Extract the [x, y] coordinate from the center of the cell holding the provided text.  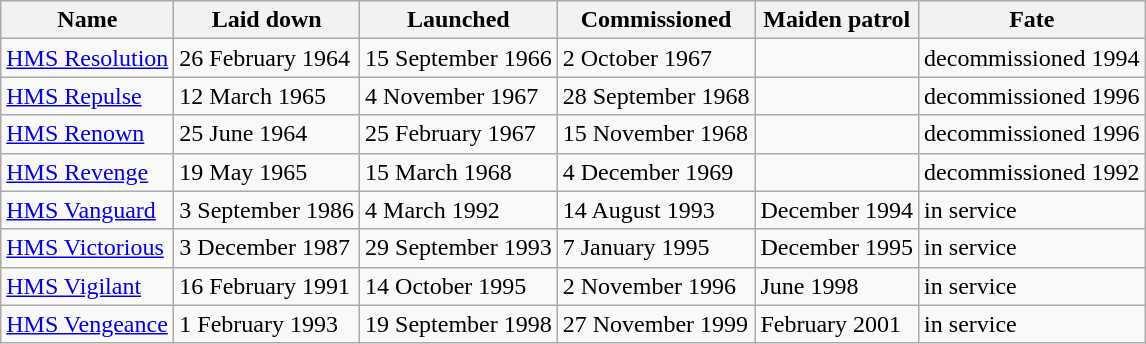
15 November 1968 [656, 134]
19 September 1998 [459, 324]
HMS Victorious [88, 248]
7 January 1995 [656, 248]
15 March 1968 [459, 172]
27 November 1999 [656, 324]
29 September 1993 [459, 248]
HMS Repulse [88, 96]
Fate [1032, 20]
HMS Revenge [88, 172]
12 March 1965 [267, 96]
28 September 1968 [656, 96]
4 November 1967 [459, 96]
decommissioned 1992 [1032, 172]
4 March 1992 [459, 210]
HMS Renown [88, 134]
HMS Resolution [88, 58]
3 September 1986 [267, 210]
25 February 1967 [459, 134]
14 August 1993 [656, 210]
1 February 1993 [267, 324]
Commissioned [656, 20]
February 2001 [837, 324]
2 November 1996 [656, 286]
14 October 1995 [459, 286]
December 1994 [837, 210]
HMS Vanguard [88, 210]
3 December 1987 [267, 248]
15 September 1966 [459, 58]
16 February 1991 [267, 286]
December 1995 [837, 248]
19 May 1965 [267, 172]
June 1998 [837, 286]
HMS Vigilant [88, 286]
Launched [459, 20]
Name [88, 20]
decommissioned 1994 [1032, 58]
25 June 1964 [267, 134]
HMS Vengeance [88, 324]
2 October 1967 [656, 58]
26 February 1964 [267, 58]
Laid down [267, 20]
4 December 1969 [656, 172]
Maiden patrol [837, 20]
